Provide the [x, y] coordinate of the cell's center where the given text is located.  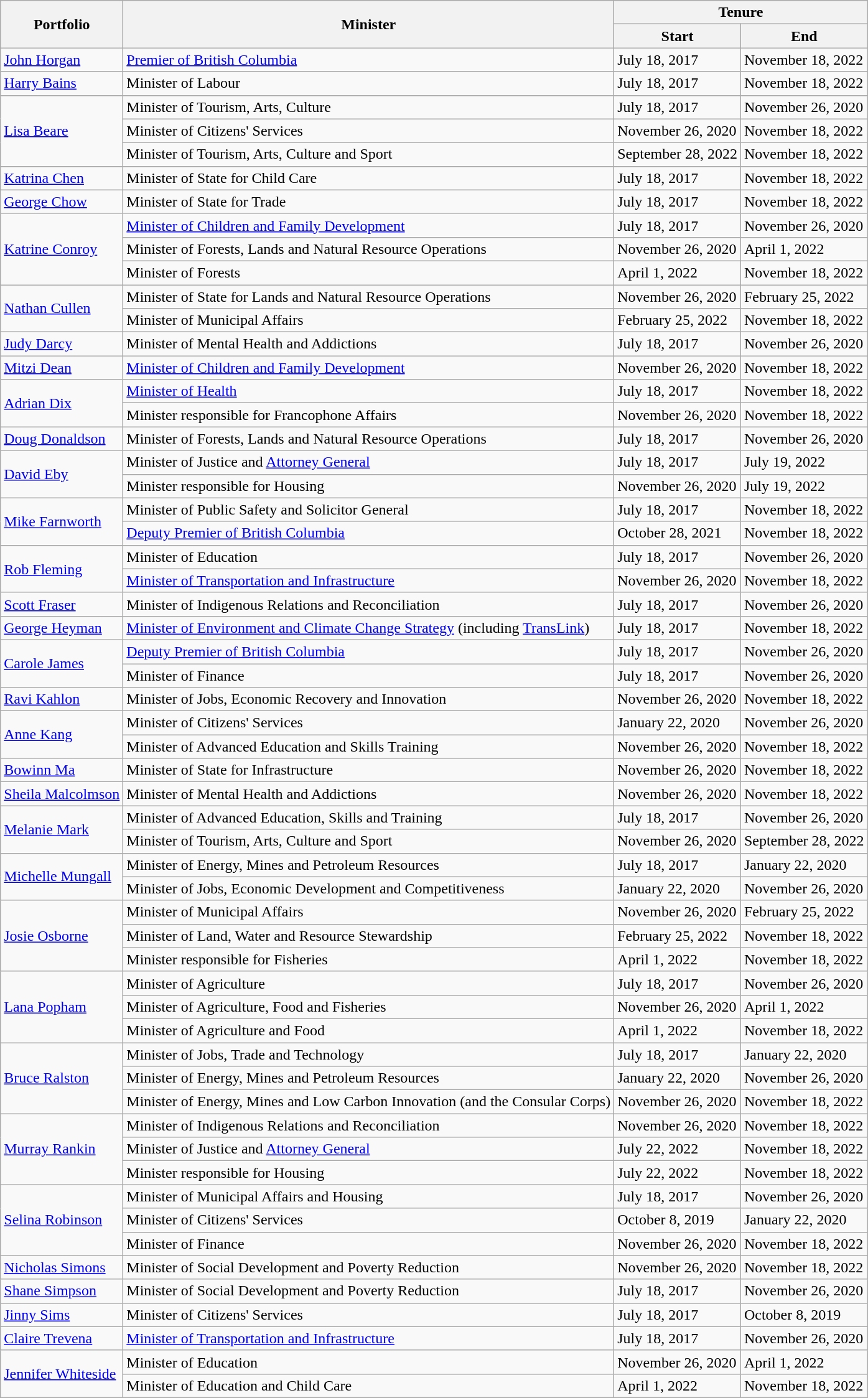
Josie Osborne [62, 936]
Carole James [62, 663]
Minister of Land, Water and Resource Stewardship [368, 936]
Jennifer Whiteside [62, 1374]
Start [678, 36]
Minister of State for Trade [368, 202]
George Heyman [62, 628]
Katrina Chen [62, 178]
Minister of Agriculture [368, 983]
Adrian Dix [62, 403]
Katrine Conroy [62, 249]
October 28, 2021 [678, 533]
Mitzi Dean [62, 368]
Minister of State for Child Care [368, 178]
Minister of Forests [368, 273]
Nathan Cullen [62, 309]
Anne Kang [62, 735]
Minister of State for Lands and Natural Resource Operations [368, 297]
Minister responsible for Francophone Affairs [368, 415]
Premier of British Columbia [368, 60]
Minister of Energy, Mines and Low Carbon Innovation (and the Consular Corps) [368, 1102]
Minister of Tourism, Arts, Culture [368, 107]
Harry Bains [62, 83]
Minister of Environment and Climate Change Strategy (including TransLink) [368, 628]
Minister of Jobs, Economic Recovery and Innovation [368, 699]
Minister of Jobs, Economic Development and Competitiveness [368, 888]
Melanie Mark [62, 829]
Rob Fleming [62, 569]
Scott Fraser [62, 604]
Doug Donaldson [62, 439]
Lisa Beare [62, 131]
John Horgan [62, 60]
Minister of Municipal Affairs and Housing [368, 1196]
Mike Farnworth [62, 521]
Minister of Public Safety and Solicitor General [368, 510]
Minister of Education and Child Care [368, 1386]
Minister [368, 24]
David Eby [62, 474]
Ravi Kahlon [62, 699]
Claire Trevena [62, 1338]
Sheila Malcolmson [62, 794]
End [804, 36]
Minister of Advanced Education, Skills and Training [368, 818]
Michelle Mungall [62, 877]
Shane Simpson [62, 1291]
Selina Robinson [62, 1220]
George Chow [62, 202]
Minister responsible for Fisheries [368, 959]
Bruce Ralston [62, 1078]
Minister of Agriculture and Food [368, 1030]
Lana Popham [62, 1007]
Minister of Labour [368, 83]
Minister of Health [368, 391]
Jinny Sims [62, 1315]
Bowinn Ma [62, 770]
Tenure [740, 12]
Portfolio [62, 24]
Murray Rankin [62, 1149]
Nicholas Simons [62, 1267]
Minister of Advanced Education and Skills Training [368, 747]
Minister of Agriculture, Food and Fisheries [368, 1007]
Judy Darcy [62, 344]
Minister of Jobs, Trade and Technology [368, 1055]
Minister of State for Infrastructure [368, 770]
